Detect which cell encompasses the target text, then output its (x, y) center coordinate. 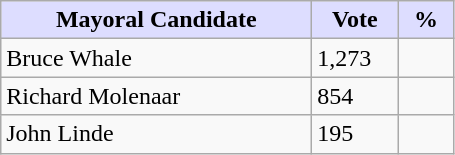
1,273 (355, 58)
Vote (355, 20)
Mayoral Candidate (156, 20)
John Linde (156, 134)
Richard Molenaar (156, 96)
854 (355, 96)
Bruce Whale (156, 58)
% (426, 20)
195 (355, 134)
